Search for the cell housing the specified text and yield its [X, Y] center coordinate. 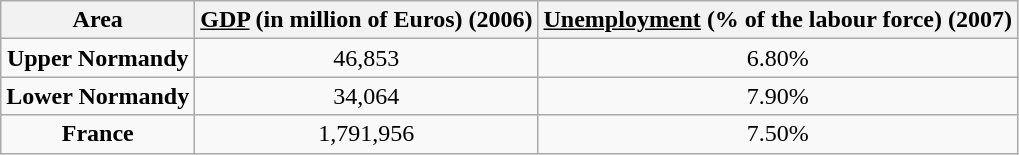
Unemployment (% of the labour force) (2007) [778, 20]
Area [98, 20]
6.80% [778, 58]
46,853 [366, 58]
GDP (in million of Euros) (2006) [366, 20]
Upper Normandy [98, 58]
Lower Normandy [98, 96]
7.50% [778, 134]
1,791,956 [366, 134]
France [98, 134]
7.90% [778, 96]
34,064 [366, 96]
